Pinpoint the cell where the given text exists, returning its (x, y) midpoint coordinate. 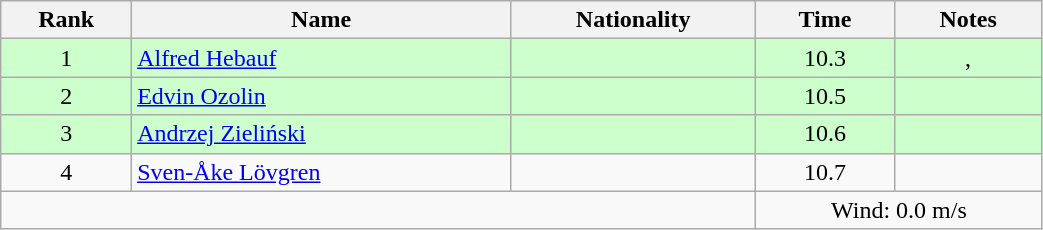
10.7 (825, 172)
4 (66, 172)
3 (66, 134)
1 (66, 58)
Rank (66, 20)
10.5 (825, 96)
Wind: 0.0 m/s (899, 210)
10.3 (825, 58)
Time (825, 20)
Name (322, 20)
Nationality (634, 20)
Notes (968, 20)
2 (66, 96)
, (968, 58)
10.6 (825, 134)
Alfred Hebauf (322, 58)
Edvin Ozolin (322, 96)
Sven-Åke Lövgren (322, 172)
Andrzej Zieliński (322, 134)
